For the text-containing cell, return its midpoint in [x, y] coordinate format. 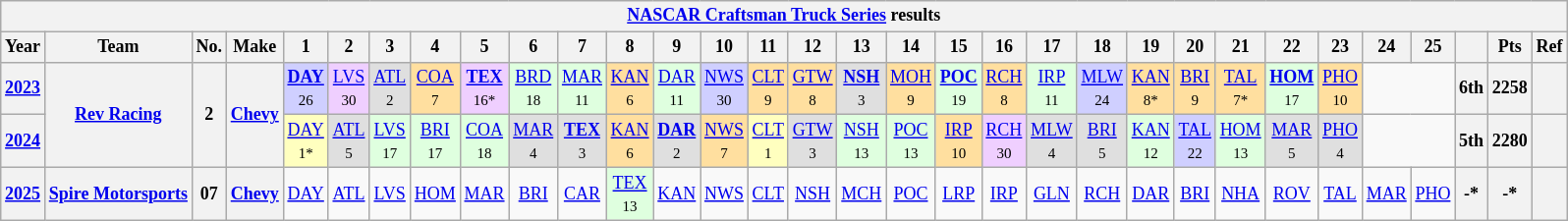
Team [118, 47]
17 [1051, 47]
2024 [24, 141]
TAL7* [1240, 88]
Spire Motorsports [118, 193]
25 [1432, 47]
16 [1004, 47]
11 [768, 47]
PHO10 [1340, 88]
12 [812, 47]
CAR [583, 193]
CLT9 [768, 88]
18 [1102, 47]
5th [1472, 141]
HOM [434, 193]
KAN8* [1150, 88]
BRI17 [434, 141]
GLN [1051, 193]
DAY [306, 193]
LVS30 [349, 88]
RCH30 [1004, 141]
15 [959, 47]
NWS [725, 193]
IRP [1004, 193]
2280 [1509, 141]
10 [725, 47]
MOH9 [912, 88]
IRP10 [959, 141]
COA18 [484, 141]
NASCAR Craftsman Truck Series results [784, 16]
MLW24 [1102, 88]
Make [254, 47]
ATL5 [349, 141]
14 [912, 47]
1 [306, 47]
DAY1* [306, 141]
POC19 [959, 88]
MAR5 [1292, 141]
ATL2 [390, 88]
Ref [1549, 47]
2025 [24, 193]
NSH13 [862, 141]
4 [434, 47]
TEX16* [484, 88]
24 [1386, 47]
MCH [862, 193]
Year [24, 47]
ROV [1292, 193]
COA7 [434, 88]
13 [862, 47]
CLT [768, 193]
DAY26 [306, 88]
PHO [1432, 193]
RCH [1102, 193]
20 [1195, 47]
7 [583, 47]
23 [1340, 47]
TAL [1340, 193]
POC13 [912, 141]
6th [1472, 88]
KAN12 [1150, 141]
No. [208, 47]
RCH8 [1004, 88]
TEX3 [583, 141]
Rev Racing [118, 114]
3 [390, 47]
NHA [1240, 193]
NWS30 [725, 88]
2023 [24, 88]
DAR11 [677, 88]
POC [912, 193]
LVS [390, 193]
PHO4 [1340, 141]
KAN [677, 193]
HOM13 [1240, 141]
BRI9 [1195, 88]
9 [677, 47]
LVS17 [390, 141]
DAR [1150, 193]
IRP11 [1051, 88]
2258 [1509, 88]
HOM17 [1292, 88]
ATL [349, 193]
19 [1150, 47]
TAL22 [1195, 141]
07 [208, 193]
21 [1240, 47]
GTW8 [812, 88]
8 [630, 47]
DAR2 [677, 141]
BRI5 [1102, 141]
22 [1292, 47]
NWS7 [725, 141]
BRD18 [533, 88]
MLW4 [1051, 141]
GTW3 [812, 141]
TEX13 [630, 193]
LRP [959, 193]
6 [533, 47]
Pts [1509, 47]
NSH [812, 193]
MAR11 [583, 88]
NSH3 [862, 88]
MAR4 [533, 141]
5 [484, 47]
CLT1 [768, 141]
